From the cell containing the given text, extract its center point as (X, Y) coordinate. 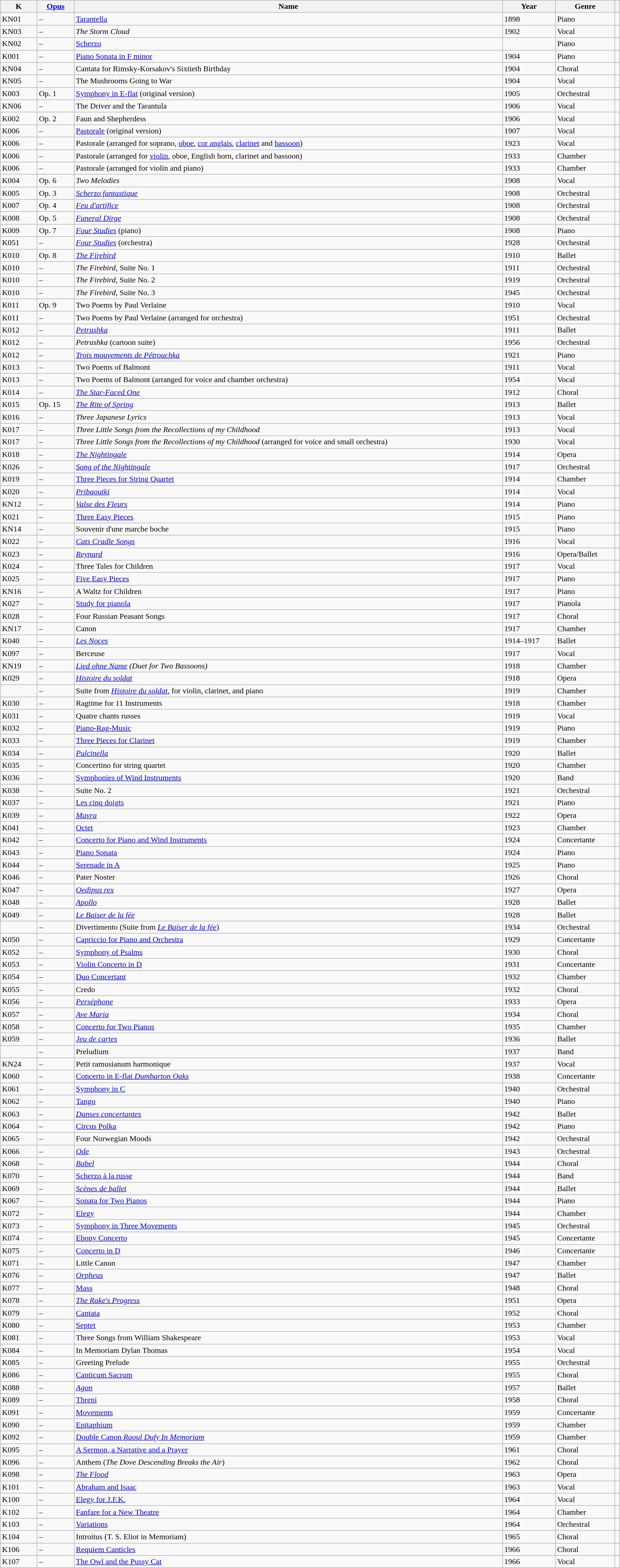
Quatre chants russes (288, 716)
1943 (529, 1151)
Epitaphium (288, 1425)
Pulcinella (288, 753)
K095 (19, 1450)
Petit ramusianum harmonique (288, 1064)
K023 (19, 554)
Septet (288, 1325)
K102 (19, 1512)
KN12 (19, 504)
1965 (529, 1537)
K040 (19, 641)
K042 (19, 840)
1948 (529, 1288)
K063 (19, 1114)
Ebony Concerto (288, 1238)
Ave Maria (288, 1014)
K060 (19, 1076)
K016 (19, 417)
1926 (529, 877)
K048 (19, 902)
Symphony in Three Movements (288, 1226)
A Sermon, a Narrative and a Prayer (288, 1450)
K022 (19, 541)
Op. 5 (56, 218)
In Memoriam Dylan Thomas (288, 1350)
Pastorale (arranged for soprano, oboe, cor anglais, clarinet and bassoon) (288, 143)
Scherzo à la russe (288, 1176)
Three Little Songs from the Recollections of my Childhood (288, 430)
K025 (19, 579)
K071 (19, 1263)
Year (529, 7)
K007 (19, 206)
A Waltz for Children (288, 591)
Serenade in A (288, 865)
1902 (529, 31)
Movements (288, 1412)
The Nightingale (288, 454)
Four Russian Peasant Songs (288, 616)
Cantata (288, 1313)
Three Little Songs from the Recollections of my Childhood (arranged for voice and small orchestra) (288, 442)
Genre (585, 7)
K081 (19, 1338)
1958 (529, 1400)
K061 (19, 1089)
Circus Polka (288, 1126)
K044 (19, 865)
K104 (19, 1537)
Duo Concertant (288, 977)
Mavra (288, 815)
Piano Sonata (288, 852)
1931 (529, 965)
KN06 (19, 106)
Le Baiser de la fée (288, 915)
K092 (19, 1437)
K107 (19, 1562)
K068 (19, 1164)
K091 (19, 1412)
Funeral Dirge (288, 218)
Three Pieces for String Quartet (288, 479)
K038 (19, 790)
The Firebird, Suite No. 3 (288, 293)
Threni (288, 1400)
K014 (19, 392)
K069 (19, 1189)
Two Poems by Paul Verlaine (288, 305)
K098 (19, 1475)
K103 (19, 1524)
Pastorale (original version) (288, 131)
Cantata for Rimsky-Korsakov's Sixtieth Birthday (288, 69)
Les cinq doigts (288, 803)
Op. 4 (56, 206)
K075 (19, 1251)
1938 (529, 1076)
K027 (19, 604)
Requiem Canticles (288, 1549)
Pater Noster (288, 877)
Four Norwegian Moods (288, 1138)
Perséphone (288, 1002)
Ragtime for 11 Instruments (288, 703)
The Firebird, Suite No. 1 (288, 268)
K106 (19, 1549)
Tango (288, 1101)
Op. 3 (56, 193)
Reynard (288, 554)
K073 (19, 1226)
Op. 8 (56, 255)
K074 (19, 1238)
Credo (288, 989)
KN01 (19, 19)
Souvenir d'une marche boche (288, 529)
K055 (19, 989)
1946 (529, 1251)
Three Easy Pieces (288, 516)
1936 (529, 1039)
K101 (19, 1487)
1935 (529, 1027)
K084 (19, 1350)
Les Noces (288, 641)
Four Studies (orchestra) (288, 243)
KN17 (19, 629)
K043 (19, 852)
K004 (19, 181)
Divertimento (Suite from Le Baiser de la fée) (288, 927)
Three Tales for Children (288, 566)
Greeting Prelude (288, 1363)
Two Melodies (288, 181)
Capriccio for Piano and Orchestra (288, 939)
K046 (19, 877)
K037 (19, 803)
Concerto in D (288, 1251)
K049 (19, 915)
The Owl and the Pussy Cat (288, 1562)
K086 (19, 1375)
Elegy (288, 1213)
1914–1917 (529, 641)
Trois mouvements de Pétrouchka (288, 355)
K032 (19, 728)
K001 (19, 56)
Scherzo fantastique (288, 193)
Mass (288, 1288)
Faun and Shepherdess (288, 118)
K028 (19, 616)
KN16 (19, 591)
K036 (19, 778)
Variations (288, 1524)
K019 (19, 479)
K050 (19, 939)
Tarantella (288, 19)
K051 (19, 243)
KN04 (19, 69)
K077 (19, 1288)
K008 (19, 218)
K062 (19, 1101)
Berceuse (288, 653)
KN02 (19, 44)
1962 (529, 1462)
K080 (19, 1325)
K002 (19, 118)
Opus (56, 7)
Symphony in C (288, 1089)
K089 (19, 1400)
Petrushka (cartoon suite) (288, 342)
K058 (19, 1027)
1905 (529, 93)
Symphony in E-flat (original version) (288, 93)
K015 (19, 405)
K078 (19, 1300)
Canon (288, 629)
K065 (19, 1138)
The Rite of Spring (288, 405)
1961 (529, 1450)
K031 (19, 716)
1925 (529, 865)
The Rake's Progress (288, 1300)
Concerto for Piano and Wind Instruments (288, 840)
Ode (288, 1151)
Suite from Histoire du soldat, for violin, clarinet, and piano (288, 691)
Elegy for J.F.K. (288, 1499)
Sonata for Two Pianos (288, 1201)
Op. 6 (56, 181)
K059 (19, 1039)
K097 (19, 653)
Valse des Fleurs (288, 504)
K064 (19, 1126)
Abraham and Isaac (288, 1487)
Four Studies (piano) (288, 230)
K034 (19, 753)
Symphonies of Wind Instruments (288, 778)
The Driver and the Tarantula (288, 106)
Song of the Nightingale (288, 467)
K088 (19, 1388)
K056 (19, 1002)
K039 (19, 815)
K020 (19, 492)
Double Canon Raoul Dufy In Memoriam (288, 1437)
The Flood (288, 1475)
Op. 15 (56, 405)
Two Poems of Balmont (288, 367)
1927 (529, 890)
K067 (19, 1201)
K085 (19, 1363)
Concerto for Two Pianos (288, 1027)
K009 (19, 230)
K072 (19, 1213)
1957 (529, 1388)
K021 (19, 516)
Op. 1 (56, 93)
Scènes de ballet (288, 1189)
K026 (19, 467)
K024 (19, 566)
K070 (19, 1176)
Anthem (The Dove Descending Breaks the Air) (288, 1462)
The Firebird, Suite No. 2 (288, 280)
The Storm Cloud (288, 31)
K100 (19, 1499)
K035 (19, 766)
Concertino for string quartet (288, 766)
Name (288, 7)
Histoire du soldat (288, 678)
Lied ohne Name (Duet for Two Bassoons) (288, 666)
Preludium (288, 1052)
K053 (19, 965)
Pastorale (arranged for violin and piano) (288, 168)
Concerto in E-flat Dumbarton Oaks (288, 1076)
KN19 (19, 666)
Three Songs from William Shakespeare (288, 1338)
Pastorale (arranged for violin, oboe, English horn, clarinet and bassoon) (288, 156)
KN24 (19, 1064)
Scherzo (288, 44)
Danses concertantes (288, 1114)
Octet (288, 828)
1922 (529, 815)
The Mushrooms Going to War (288, 81)
KN03 (19, 31)
K003 (19, 93)
Op. 9 (56, 305)
Suite No. 2 (288, 790)
Oedipus rex (288, 890)
Symphony of Psalms (288, 952)
K052 (19, 952)
K005 (19, 193)
Pianola (585, 604)
Study for pianola (288, 604)
K057 (19, 1014)
K076 (19, 1275)
1929 (529, 939)
Babel (288, 1164)
The Firebird (288, 255)
Two Poems by Paul Verlaine (arranged for orchestra) (288, 317)
K030 (19, 703)
Violin Concerto in D (288, 965)
K054 (19, 977)
Canticum Sacrum (288, 1375)
Orpheus (288, 1275)
1898 (529, 19)
1952 (529, 1313)
K079 (19, 1313)
K047 (19, 890)
K033 (19, 740)
Apollo (288, 902)
Op. 2 (56, 118)
Little Canon (288, 1263)
Petrushka (288, 330)
Five Easy Pieces (288, 579)
Piano-Rag-Music (288, 728)
KN14 (19, 529)
Cats Cradle Songs (288, 541)
Pribaoutki (288, 492)
K041 (19, 828)
Op. 7 (56, 230)
Fanfare for a New Theatre (288, 1512)
K096 (19, 1462)
K018 (19, 454)
K090 (19, 1425)
K066 (19, 1151)
KN05 (19, 81)
Opera/Ballet (585, 554)
Three Japanese Lyrics (288, 417)
1907 (529, 131)
Piano Sonata in F minor (288, 56)
1956 (529, 342)
Jeu de cartes (288, 1039)
Feu d'artifice (288, 206)
The Star-Faced One (288, 392)
K029 (19, 678)
Introitus (T. S. Eliot in Memoriam) (288, 1537)
K (19, 7)
Three Pieces for Clarinet (288, 740)
1912 (529, 392)
Two Poems of Balmont (arranged for voice and chamber orchestra) (288, 380)
Agon (288, 1388)
